Capture the cell that displays the provided text and extract its [X, Y] central coordinate. 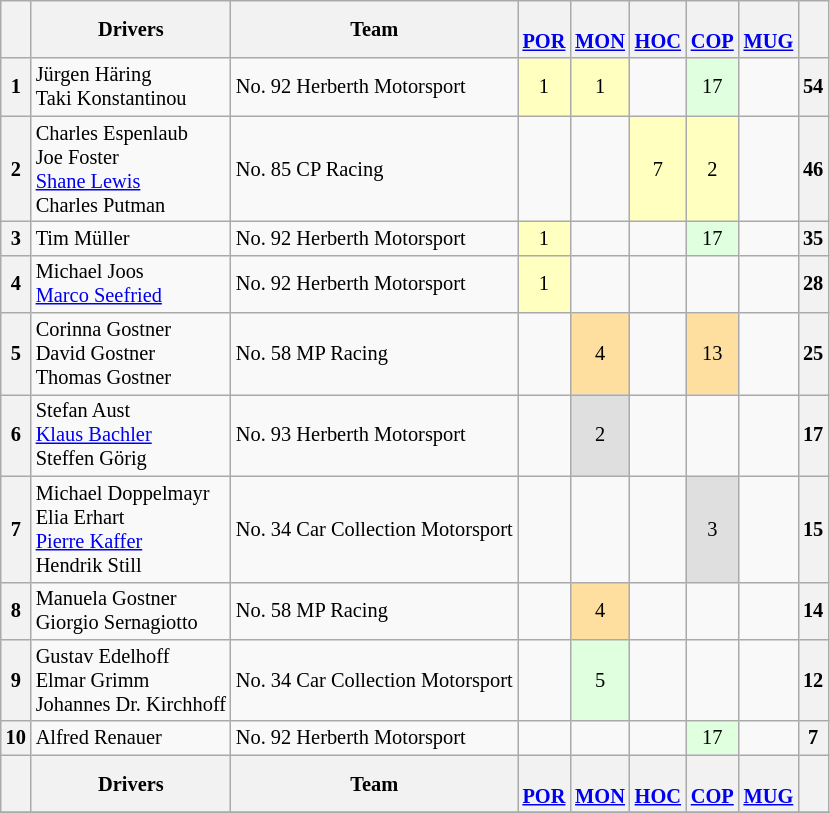
35 [813, 238]
Jürgen Häring Taki Konstantinou [131, 87]
Gustav Edelhoff Elmar Grimm Johannes Dr. Kirchhoff [131, 680]
8 [16, 611]
Manuela Gostner Giorgio Sernagiotto [131, 611]
9 [16, 680]
15 [813, 529]
12 [813, 680]
6 [16, 435]
10 [16, 738]
No. 93 Herberth Motorsport [374, 435]
No. 85 CP Racing [374, 169]
Charles Espenlaub Joe Foster Shane Lewis Charles Putman [131, 169]
Corinna Gostner David Gostner Thomas Gostner [131, 354]
13 [712, 354]
Stefan Aust Klaus Bachler Steffen Görig [131, 435]
46 [813, 169]
54 [813, 87]
14 [813, 611]
Alfred Renauer [131, 738]
Michael Doppelmayr Elia Erhart Pierre Kaffer Hendrik Still [131, 529]
Michael Joos Marco Seefried [131, 284]
Tim Müller [131, 238]
25 [813, 354]
28 [813, 284]
